Return the (X, Y) coordinate for the center point of the cell that contains the specified text.  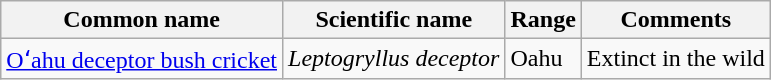
Range (543, 20)
Oʻahu deceptor bush cricket (142, 59)
Scientific name (394, 20)
Leptogryllus deceptor (394, 59)
Extinct in the wild (676, 59)
Oahu (543, 59)
Comments (676, 20)
Common name (142, 20)
